Output the (X, Y) coordinate of the center of the cell containing the given text.  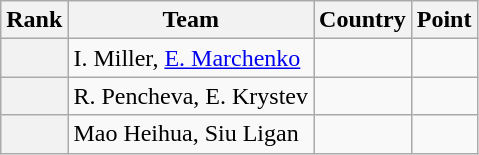
Mao Heihua, Siu Ligan (191, 134)
R. Pencheva, E. Krystev (191, 96)
Rank (34, 20)
Country (363, 20)
Team (191, 20)
I. Miller, E. Marchenko (191, 58)
Point (444, 20)
